For the text-containing cell, return its midpoint in (X, Y) coordinate format. 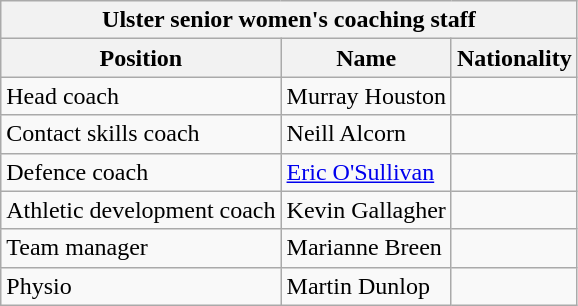
Ulster senior women's coaching staff (289, 20)
Contact skills coach (141, 134)
Kevin Gallagher (366, 210)
Head coach (141, 96)
Defence coach (141, 172)
Marianne Breen (366, 248)
Murray Houston (366, 96)
Physio (141, 286)
Athletic development coach (141, 210)
Nationality (514, 58)
Name (366, 58)
Neill Alcorn (366, 134)
Team manager (141, 248)
Position (141, 58)
Martin Dunlop (366, 286)
Eric O'Sullivan (366, 172)
